Determine the [x, y] coordinate at the center of the cell enclosing the given text.  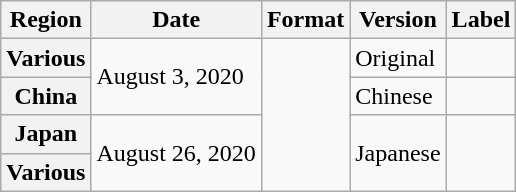
August 26, 2020 [176, 153]
China [46, 96]
Label [481, 20]
Date [176, 20]
Format [305, 20]
Japan [46, 134]
Region [46, 20]
Chinese [398, 96]
August 3, 2020 [176, 77]
Version [398, 20]
Japanese [398, 153]
Original [398, 58]
